Locate the cell with the specified text and output its (x, y) center coordinate. 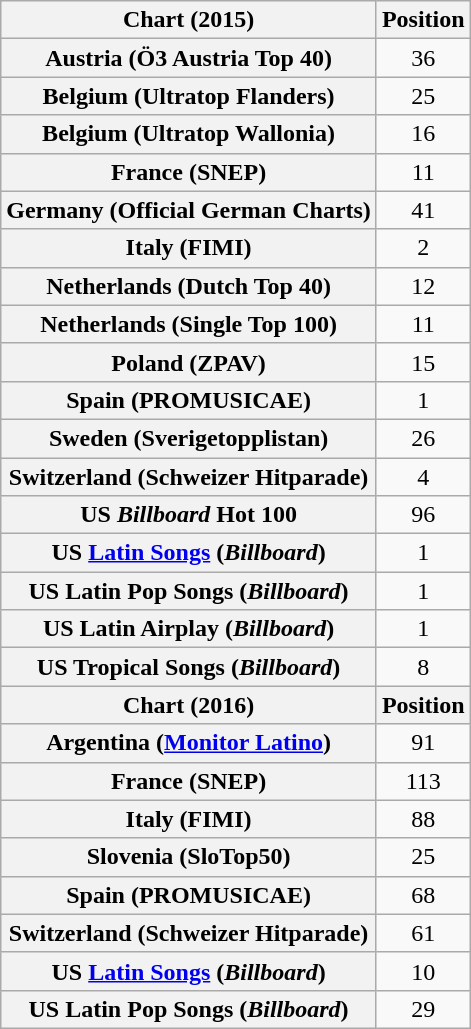
Austria (Ö3 Austria Top 40) (189, 58)
US Latin Airplay (Billboard) (189, 629)
Netherlands (Single Top 100) (189, 324)
Germany (Official German Charts) (189, 210)
Slovenia (SloTop50) (189, 857)
113 (423, 781)
15 (423, 362)
4 (423, 477)
91 (423, 743)
96 (423, 515)
36 (423, 58)
Belgium (Ultratop Wallonia) (189, 134)
29 (423, 1009)
10 (423, 971)
Argentina (Monitor Latino) (189, 743)
US Billboard Hot 100 (189, 515)
16 (423, 134)
Poland (ZPAV) (189, 362)
12 (423, 286)
Chart (2015) (189, 20)
61 (423, 933)
8 (423, 667)
41 (423, 210)
Chart (2016) (189, 705)
88 (423, 819)
Netherlands (Dutch Top 40) (189, 286)
Belgium (Ultratop Flanders) (189, 96)
US Tropical Songs (Billboard) (189, 667)
26 (423, 438)
Sweden (Sverigetopplistan) (189, 438)
68 (423, 895)
2 (423, 248)
